Find where the given text appears and provide that cell's center as (X, Y) coordinate. 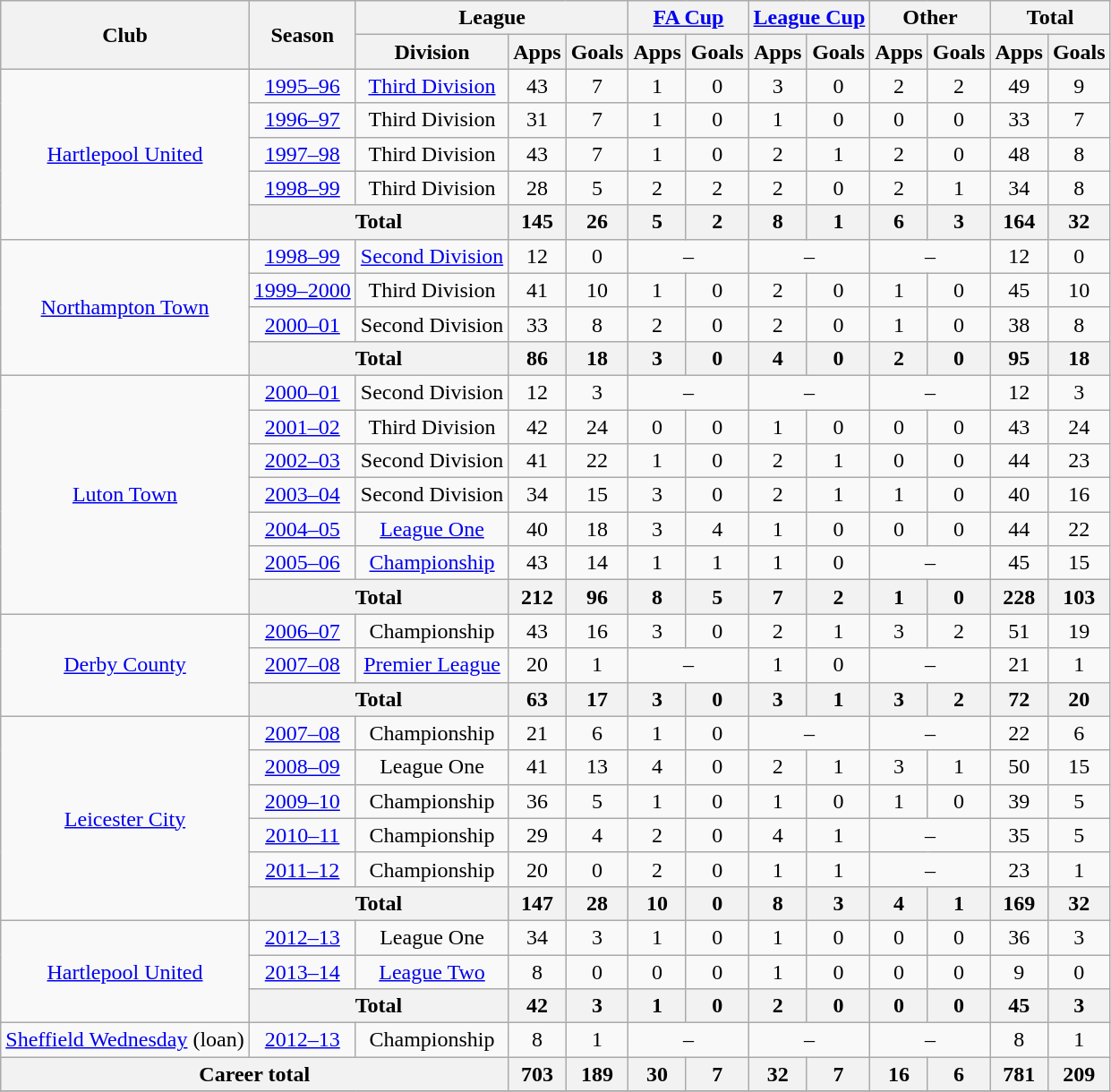
86 (537, 358)
2008–09 (303, 767)
Premier League (432, 665)
17 (597, 699)
FA Cup (688, 18)
72 (1019, 699)
50 (1019, 767)
63 (537, 699)
147 (537, 903)
2006–07 (303, 631)
19 (1079, 631)
96 (597, 597)
2001–02 (303, 427)
League Cup (809, 18)
1999–2000 (303, 290)
49 (1019, 86)
Luton Town (125, 494)
212 (537, 597)
103 (1079, 597)
Season (303, 35)
League (492, 18)
145 (537, 222)
2002–03 (303, 461)
164 (1019, 222)
Sheffield Wednesday (loan) (125, 1040)
2010–11 (303, 835)
48 (1019, 154)
703 (537, 1074)
35 (1019, 835)
13 (597, 767)
Leicester City (125, 818)
38 (1019, 324)
Northampton Town (125, 307)
1995–96 (303, 86)
Derby County (125, 665)
Club (125, 35)
30 (657, 1074)
Division (432, 52)
2005–06 (303, 563)
51 (1019, 631)
209 (1079, 1074)
League Two (432, 971)
26 (597, 222)
95 (1019, 358)
2003–04 (303, 495)
31 (537, 120)
189 (597, 1074)
169 (1019, 903)
2013–14 (303, 971)
1996–97 (303, 120)
39 (1019, 801)
1997–98 (303, 154)
228 (1019, 597)
Career total (254, 1074)
Other (930, 18)
2011–12 (303, 869)
29 (537, 835)
14 (597, 563)
2004–05 (303, 529)
2009–10 (303, 801)
781 (1019, 1074)
